From the cell containing the given text, extract its center point as (X, Y) coordinate. 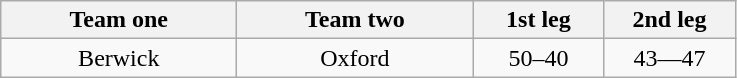
2nd leg (670, 20)
50–40 (538, 58)
Oxford (355, 58)
1st leg (538, 20)
43—47 (670, 58)
Berwick (119, 58)
Team two (355, 20)
Team one (119, 20)
